Locate the cell with the specified text and output its (X, Y) center coordinate. 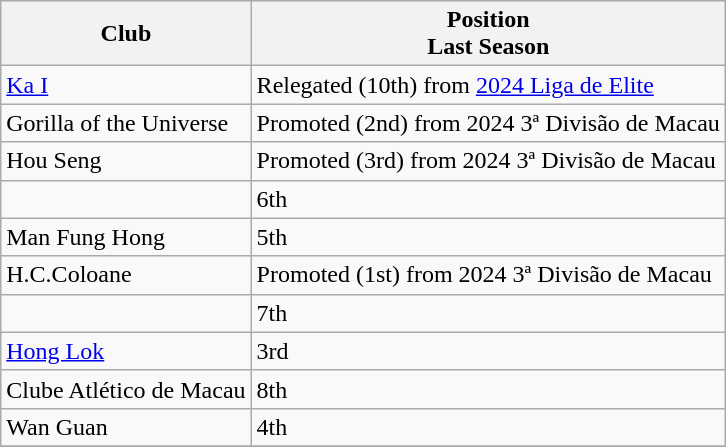
Promoted (3rd) from 2024 3ª Divisão de Macau (488, 161)
PositionLast Season (488, 34)
Promoted (2nd) from 2024 3ª Divisão de Macau (488, 123)
Hong Lok (126, 351)
Promoted (1st) from 2024 3ª Divisão de Macau (488, 275)
3rd (488, 351)
H.C.Coloane (126, 275)
4th (488, 427)
Man Fung Hong (126, 237)
7th (488, 313)
Wan Guan (126, 427)
Clube Atlético de Macau (126, 389)
6th (488, 199)
Club (126, 34)
5th (488, 237)
Hou Seng (126, 161)
8th (488, 389)
Relegated (10th) from 2024 Liga de Elite (488, 85)
Gorilla of the Universe (126, 123)
Ka I (126, 85)
